Pinpoint the cell where the given text exists, returning its [X, Y] midpoint coordinate. 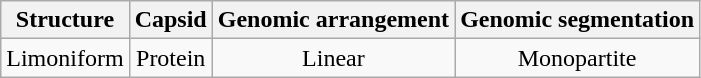
Structure [65, 20]
Genomic segmentation [578, 20]
Capsid [170, 20]
Genomic arrangement [333, 20]
Linear [333, 58]
Limoniform [65, 58]
Protein [170, 58]
Monopartite [578, 58]
